Scan for the cell matching the given text and deliver its (x, y) coordinate at center. 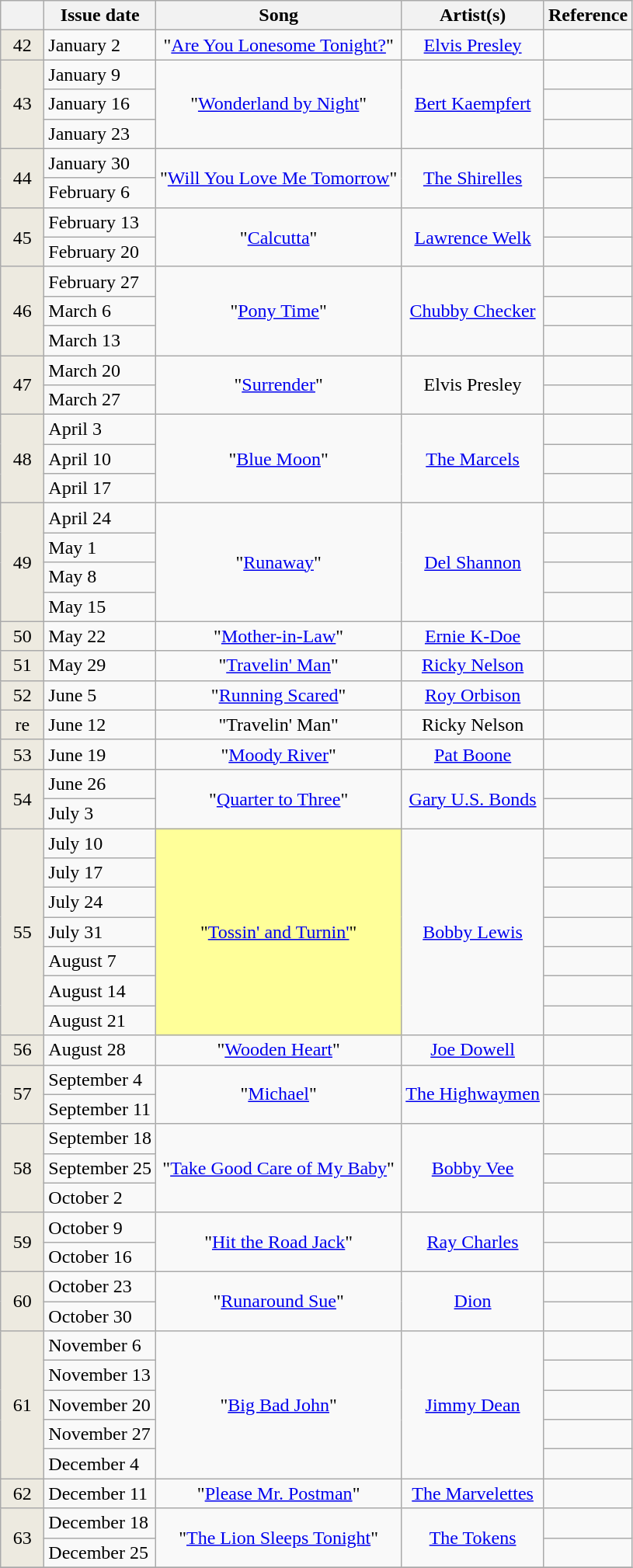
October 16 (100, 1257)
43 (23, 104)
June 19 (100, 754)
Bobby Lewis (473, 931)
"Take Good Care of My Baby" (279, 1168)
November 27 (100, 1434)
Roy Orbison (473, 695)
January 30 (100, 163)
"The Lion Sleeps Tonight" (279, 1538)
May 29 (100, 666)
February 13 (100, 222)
"Will You Love Me Tomorrow" (279, 178)
58 (23, 1168)
49 (23, 562)
47 (23, 385)
September 18 (100, 1139)
"Michael" (279, 1094)
"Quarter to Three" (279, 798)
July 24 (100, 902)
Gary U.S. Bonds (473, 798)
August 7 (100, 961)
September 11 (100, 1109)
48 (23, 459)
50 (23, 636)
October 23 (100, 1286)
The Shirelles (473, 178)
51 (23, 666)
46 (23, 311)
59 (23, 1242)
July 10 (100, 843)
61 (23, 1405)
55 (23, 931)
"Please Mr. Postman" (279, 1493)
44 (23, 178)
December 11 (100, 1493)
60 (23, 1301)
Ray Charles (473, 1242)
April 24 (100, 518)
"Runaround Sue" (279, 1301)
54 (23, 798)
Bobby Vee (473, 1168)
63 (23, 1538)
October 30 (100, 1316)
March 20 (100, 370)
October 9 (100, 1227)
"Tossin' and Turnin'" (279, 931)
May 15 (100, 607)
The Highwaymen (473, 1094)
May 22 (100, 636)
"Are You Lonesome Tonight?" (279, 45)
Jimmy Dean (473, 1405)
December 25 (100, 1552)
Dion (473, 1301)
Pat Boone (473, 754)
Ernie K-Doe (473, 636)
October 2 (100, 1198)
June 26 (100, 784)
"Pony Time" (279, 311)
Artist(s) (473, 16)
August 21 (100, 1020)
"Mother-in-Law" (279, 636)
June 5 (100, 695)
November 6 (100, 1346)
42 (23, 45)
March 13 (100, 340)
April 3 (100, 429)
June 12 (100, 725)
Joe Dowell (473, 1050)
Bert Kaempfert (473, 104)
January 16 (100, 104)
"Running Scared" (279, 695)
"Calcutta" (279, 237)
"Moody River" (279, 754)
45 (23, 237)
"Runaway" (279, 562)
Issue date (100, 16)
"Surrender" (279, 385)
April 10 (100, 459)
November 13 (100, 1375)
May 1 (100, 548)
Song (279, 16)
"Wonderland by Night" (279, 104)
52 (23, 695)
57 (23, 1094)
March 27 (100, 400)
"Hit the Road Jack" (279, 1242)
The Marcels (473, 459)
"Wooden Heart" (279, 1050)
February 6 (100, 193)
January 2 (100, 45)
re (23, 725)
Chubby Checker (473, 311)
Del Shannon (473, 562)
April 17 (100, 488)
"Big Bad John" (279, 1405)
January 9 (100, 75)
December 18 (100, 1523)
December 4 (100, 1464)
November 20 (100, 1405)
July 31 (100, 932)
August 14 (100, 991)
February 20 (100, 252)
53 (23, 754)
56 (23, 1050)
February 27 (100, 281)
The Marvelettes (473, 1493)
Lawrence Welk (473, 237)
The Tokens (473, 1538)
"Blue Moon" (279, 459)
July 17 (100, 873)
September 4 (100, 1080)
January 23 (100, 134)
Reference (587, 16)
62 (23, 1493)
September 25 (100, 1168)
July 3 (100, 813)
May 8 (100, 577)
August 28 (100, 1050)
March 6 (100, 311)
